Return [X, Y] of the center of cell containing provided text 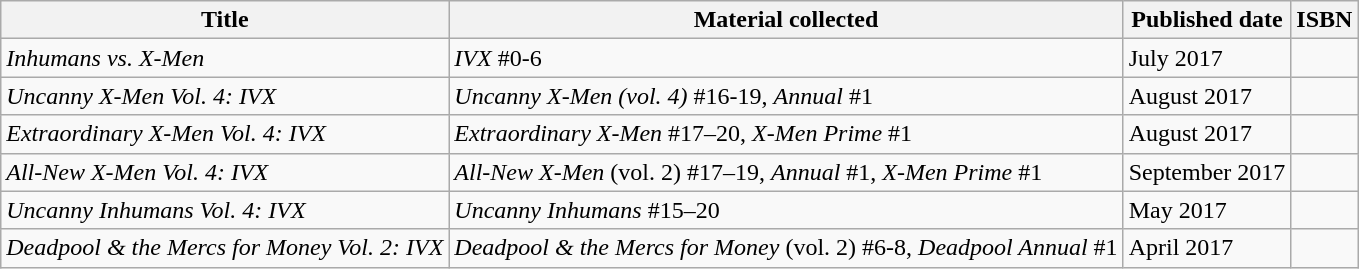
July 2017 [1207, 58]
Uncanny X-Men (vol. 4) #16-19, Annual #1 [786, 96]
September 2017 [1207, 172]
Extraordinary X-Men #17–20, X-Men Prime #1 [786, 134]
April 2017 [1207, 248]
Deadpool & the Mercs for Money Vol. 2: IVX [225, 248]
Title [225, 20]
ISBN [1324, 20]
Inhumans vs. X-Men [225, 58]
IVX #0-6 [786, 58]
Uncanny Inhumans #15–20 [786, 210]
May 2017 [1207, 210]
All-New X-Men Vol. 4: IVX [225, 172]
Uncanny X-Men Vol. 4: IVX [225, 96]
Published date [1207, 20]
Deadpool & the Mercs for Money (vol. 2) #6-8, Deadpool Annual #1 [786, 248]
Extraordinary X-Men Vol. 4: IVX [225, 134]
All-New X-Men (vol. 2) #17–19, Annual #1, X-Men Prime #1 [786, 172]
Uncanny Inhumans Vol. 4: IVX [225, 210]
Material collected [786, 20]
